From the cell containing the given text, extract its center point as (x, y) coordinate. 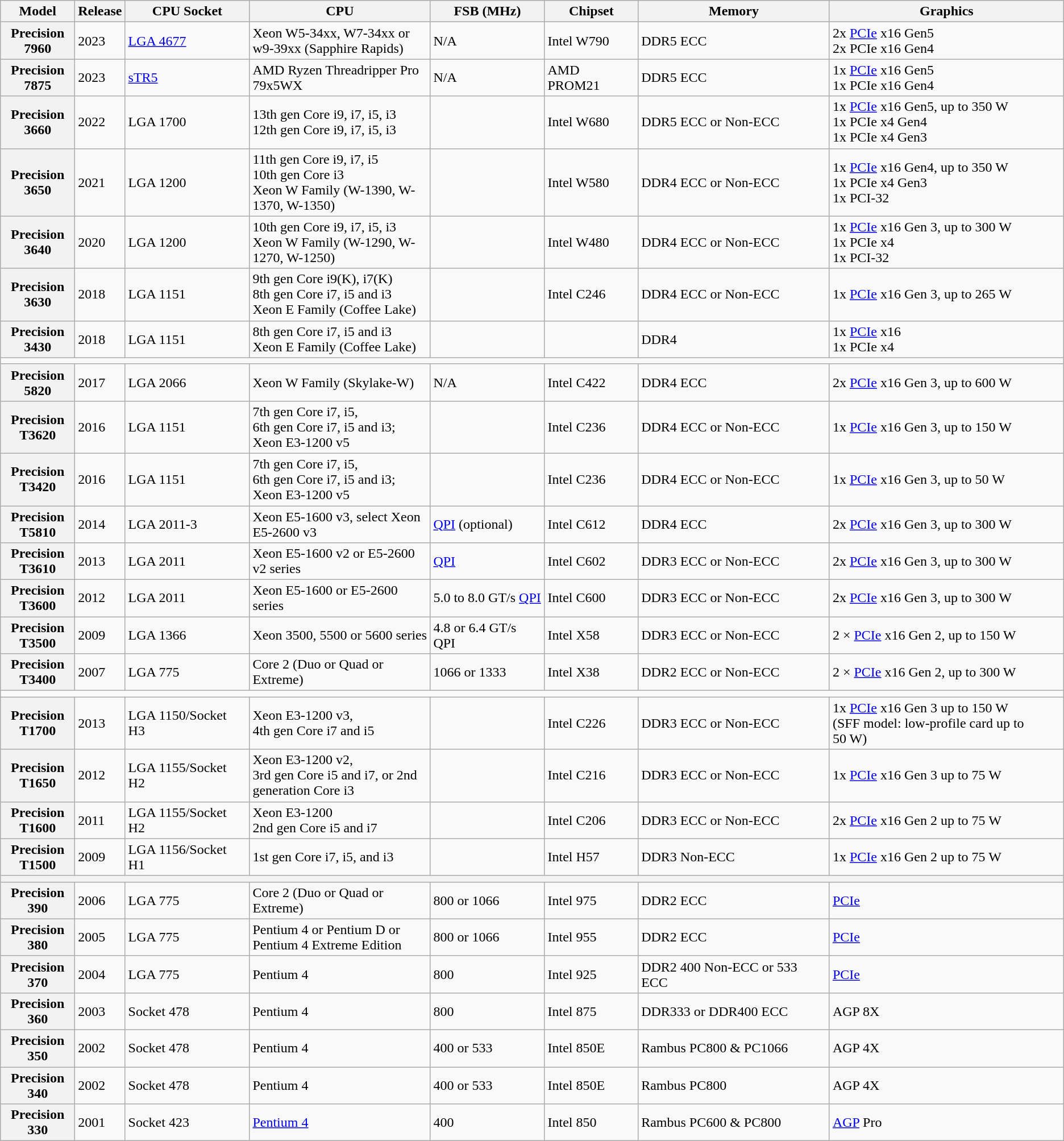
1x PCIe x16 Gen 3, up to 265 W (946, 294)
Xeon E3-1200 v3, 4th gen Core i7 and i5 (340, 723)
2022 (100, 122)
Xeon E5-1600 v2 or E5-2600 v2 series (340, 562)
Rambus PC800 (734, 1085)
Xeon W Family (Skylake-W) (340, 382)
Xeon E3-12002nd gen Core i5 and i7 (340, 820)
2021 (100, 182)
Intel C602 (591, 562)
2 × PCIe x16 Gen 2, up to 300 W (946, 672)
sTR5 (188, 77)
LGA 1366 (188, 636)
2014 (100, 524)
LGA 1700 (188, 122)
Precision T3620 (38, 427)
Intel C612 (591, 524)
400 (488, 1122)
11th gen Core i9, i7, i510th gen Core i3Xeon W Family (W-1390, W-1370, W-1350) (340, 182)
Precision T1650 (38, 775)
Precision 340 (38, 1085)
1x PCIe x16 Gen 3, up to 50 W (946, 479)
LGA 1156/Socket H1 (188, 857)
Precision 3430 (38, 339)
Xeon 3500, 5500 or 5600 series (340, 636)
Precision 370 (38, 974)
1st gen Core i7, i5, and i3 (340, 857)
Precision 7960 (38, 41)
1066 or 1333 (488, 672)
Intel 850 (591, 1122)
Rambus PC800 & PC1066 (734, 1048)
AMD Ryzen Threadripper Pro 79x5WX (340, 77)
Precision T3500 (38, 636)
2005 (100, 937)
4.8 or 6.4 GT/s QPI (488, 636)
Precision 3660 (38, 122)
1x PCIe x16 Gen 3 up to 150 W(SFF model: low-profile card up to 50 W) (946, 723)
Intel W480 (591, 242)
2006 (100, 901)
DDR333 or DDR400 ECC (734, 1011)
Precision T1600 (38, 820)
Precision 7875 (38, 77)
LGA 1150/Socket H3 (188, 723)
13th gen Core i9, i7, i5, i312th gen Core i9, i7, i5, i3 (340, 122)
Intel C600 (591, 598)
2003 (100, 1011)
Intel 875 (591, 1011)
DDR2 ECC or Non-ECC (734, 672)
8th gen Core i7, i5 and i3Xeon E Family (Coffee Lake) (340, 339)
5.0 to 8.0 GT/s QPI (488, 598)
Precision T1700 (38, 723)
Chipset (591, 11)
Xeon W5-34xx, W7-34xx or w9-39xx (Sapphire Rapids) (340, 41)
1x PCIe x16 Gen51x PCIe x16 Gen4 (946, 77)
Release (100, 11)
DDR3 Non-ECC (734, 857)
Intel C246 (591, 294)
Xeon E3-1200 v2, 3rd gen Core i5 and i7, or 2nd generation Core i3 (340, 775)
1x PCIe x16 Gen 3, up to 150 W (946, 427)
Precision 380 (38, 937)
LGA 4677 (188, 41)
Intel 925 (591, 974)
2004 (100, 974)
Precision 3640 (38, 242)
Precision T1500 (38, 857)
2001 (100, 1122)
Precision 5820 (38, 382)
CPU (340, 11)
Precision T3610 (38, 562)
Intel C206 (591, 820)
2011 (100, 820)
DDR2 400 Non-ECC or 533 ECC (734, 974)
Precision 350 (38, 1048)
Intel X58 (591, 636)
AGP Pro (946, 1122)
Precision T5810 (38, 524)
LGA 2066 (188, 382)
Precision T3420 (38, 479)
2x PCIe x16 Gen52x PCIe x16 Gen4 (946, 41)
Intel X38 (591, 672)
Precision T3400 (38, 672)
Xeon E5-1600 v3, select Xeon E5-2600 v3 (340, 524)
2020 (100, 242)
10th gen Core i9, i7, i5, i3Xeon W Family (W-1290, W-1270, W-1250) (340, 242)
Intel C226 (591, 723)
1x PCIe x16 Gen5, up to 350 W1x PCIe x4 Gen41x PCIe x4 Gen3 (946, 122)
Intel 955 (591, 937)
Intel C216 (591, 775)
Memory (734, 11)
9th gen Core i9(K), i7(K)8th gen Core i7, i5 and i3Xeon E Family (Coffee Lake) (340, 294)
1x PCIe x16 Gen 2 up to 75 W (946, 857)
Precision 3650 (38, 182)
2 × PCIe x16 Gen 2, up to 150 W (946, 636)
QPI (optional) (488, 524)
Precision 390 (38, 901)
Intel W580 (591, 182)
2007 (100, 672)
2x PCIe x16 Gen 3, up to 600 W (946, 382)
Model (38, 11)
FSB (MHz) (488, 11)
DDR5 ECC or Non-ECC (734, 122)
1x PCIe x16 Gen 3, up to 300 W1x PCIe x41x PCI-32 (946, 242)
Precision 330 (38, 1122)
Xeon E5-1600 or E5-2600 series (340, 598)
Intel W790 (591, 41)
2x PCIe x16 Gen 2 up to 75 W (946, 820)
Socket 423 (188, 1122)
Intel W680 (591, 122)
Rambus PC600 & PC800 (734, 1122)
QPI (488, 562)
2017 (100, 382)
Intel C422 (591, 382)
1x PCIe x16 Gen4, up to 350 W1x PCIe x4 Gen31x PCI-32 (946, 182)
Precision T3600 (38, 598)
LGA 2011-3 (188, 524)
Precision 3630 (38, 294)
Pentium 4 or Pentium D or Pentium 4 Extreme Edition (340, 937)
AMD PROM21 (591, 77)
AGP 8X (946, 1011)
Precision 360 (38, 1011)
Intel H57 (591, 857)
Graphics (946, 11)
1x PCIe x16 Gen 3 up to 75 W (946, 775)
DDR4 (734, 339)
CPU Socket (188, 11)
Intel 975 (591, 901)
1x PCIe x161x PCIe x4 (946, 339)
